Scan for the cell matching the given text and deliver its (x, y) coordinate at center. 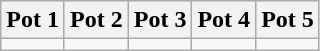
Pot 1 (33, 20)
Pot 4 (224, 20)
Pot 2 (96, 20)
Pot 5 (288, 20)
Pot 3 (160, 20)
